Return the (x, y) coordinate for the center point of the cell that contains the specified text.  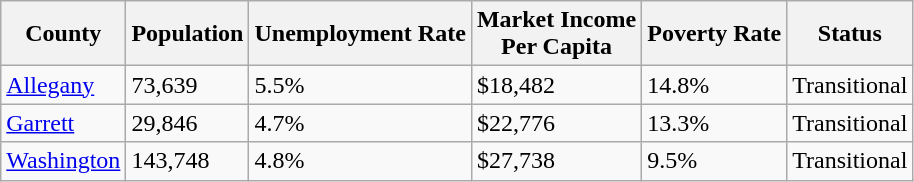
14.8% (714, 85)
4.7% (360, 123)
Garrett (64, 123)
Market Income Per Capita (556, 34)
$18,482 (556, 85)
$22,776 (556, 123)
County (64, 34)
143,748 (188, 161)
13.3% (714, 123)
Allegany (64, 85)
Poverty Rate (714, 34)
$27,738 (556, 161)
Population (188, 34)
9.5% (714, 161)
5.5% (360, 85)
Status (850, 34)
Unemployment Rate (360, 34)
4.8% (360, 161)
Washington (64, 161)
29,846 (188, 123)
73,639 (188, 85)
